Provide the [X, Y] coordinate of the cell's center where the given text is located.  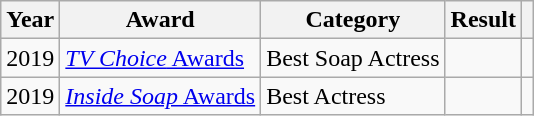
Year [30, 20]
Result [483, 20]
Best Soap Actress [353, 58]
Best Actress [353, 96]
Category [353, 20]
Award [160, 20]
Inside Soap Awards [160, 96]
TV Choice Awards [160, 58]
